Return the (x, y) coordinate for the center point of the cell that contains the specified text.  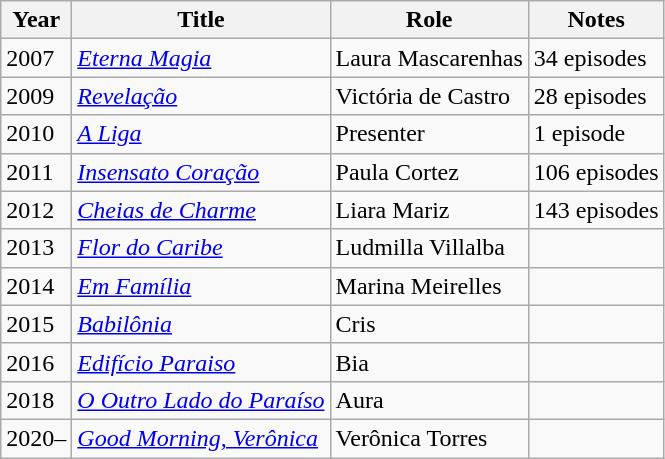
Paula Cortez (429, 172)
2012 (36, 210)
2007 (36, 58)
Liara Mariz (429, 210)
2018 (36, 400)
143 episodes (596, 210)
Title (201, 20)
2016 (36, 362)
Em Família (201, 286)
Edifício Paraiso (201, 362)
Victória de Castro (429, 96)
34 episodes (596, 58)
Bia (429, 362)
106 episodes (596, 172)
2015 (36, 324)
Laura Mascarenhas (429, 58)
2010 (36, 134)
Notes (596, 20)
Good Morning, Verônica (201, 438)
O Outro Lado do Paraíso (201, 400)
28 episodes (596, 96)
Revelação (201, 96)
1 episode (596, 134)
2013 (36, 248)
2020– (36, 438)
Role (429, 20)
Babilônia (201, 324)
2009 (36, 96)
2011 (36, 172)
Cheias de Charme (201, 210)
Verônica Torres (429, 438)
Cris (429, 324)
Eterna Magia (201, 58)
Aura (429, 400)
Presenter (429, 134)
Flor do Caribe (201, 248)
Year (36, 20)
A Liga (201, 134)
Ludmilla Villalba (429, 248)
Insensato Coração (201, 172)
2014 (36, 286)
Marina Meirelles (429, 286)
